Search for the cell housing the specified text and yield its [x, y] center coordinate. 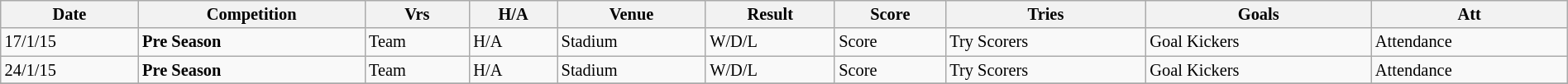
Tries [1045, 14]
Date [69, 14]
Goals [1259, 14]
17/1/15 [69, 42]
Vrs [417, 14]
24/1/15 [69, 70]
Att [1469, 14]
Competition [251, 14]
Venue [632, 14]
Result [770, 14]
